Search for the cell housing the specified text and yield its (X, Y) center coordinate. 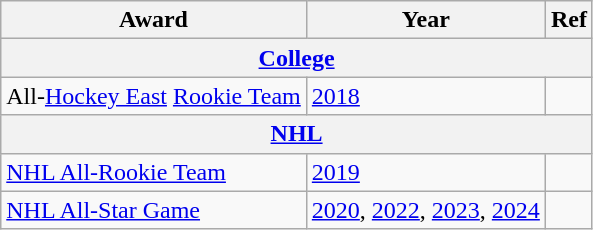
All-Hockey East Rookie Team (154, 96)
NHL All-Rookie Team (154, 172)
2019 (426, 172)
2018 (426, 96)
2020, 2022, 2023, 2024 (426, 210)
NHL All-Star Game (154, 210)
College (297, 58)
Ref (568, 20)
Award (154, 20)
Year (426, 20)
NHL (297, 134)
